Identify which cell holds the provided text, then report its [X, Y] central coordinate. 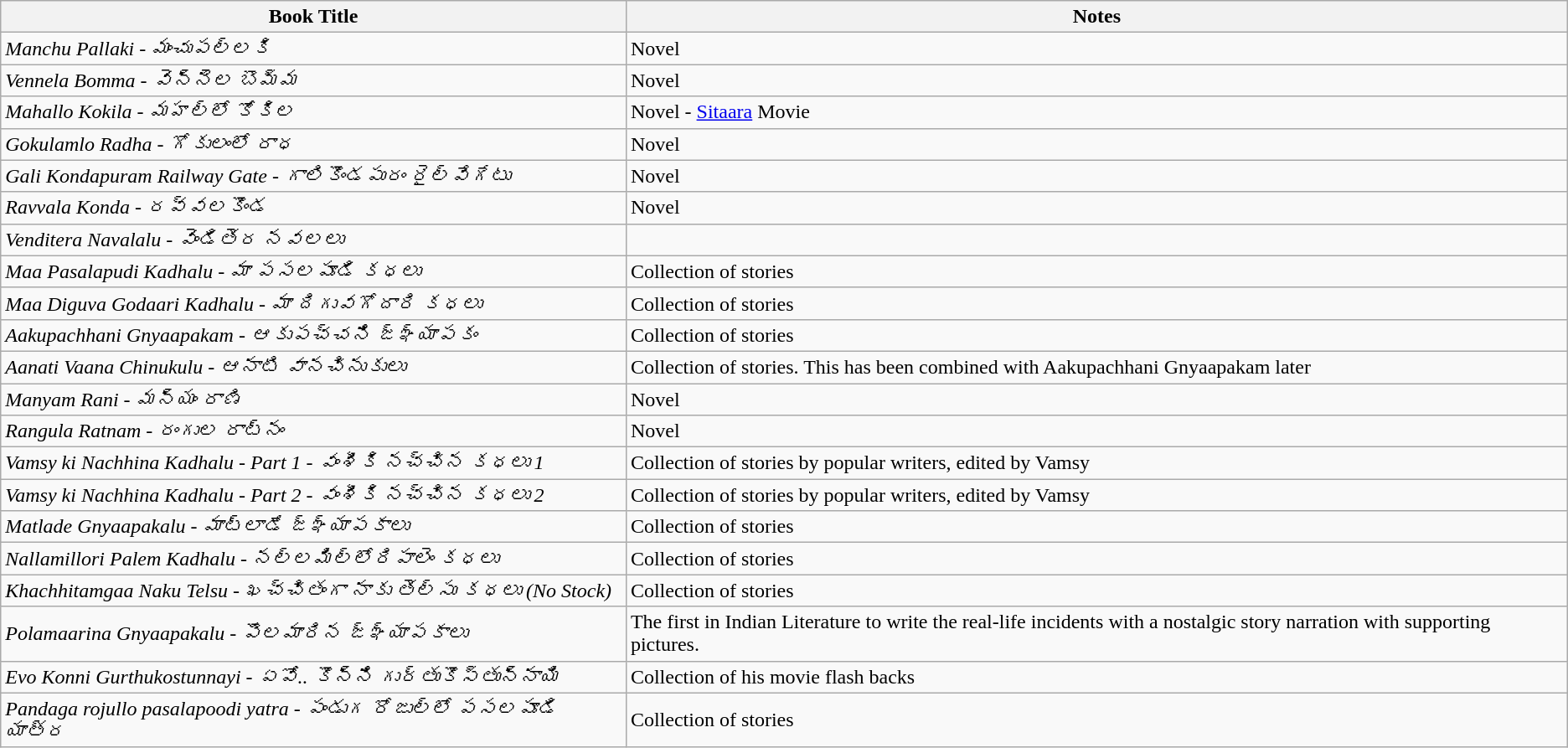
Novel - Sitaara Movie [1096, 112]
Evo Konni Gurthukostunnayi - ఏవో.. కొన్ని గుర్తుకొస్తున్నాయి [313, 677]
Polamaarina Gnyaapakalu - పొలమారిన జ్ఞ్యాపకాలు [313, 633]
Matlade Gnyaapakalu - మాట్లాడే జ్ఞ్యాపకాలు [313, 527]
Aakupachhani Gnyaapakam - ఆకుపచ్చని జ్ఞ్యాపకం [313, 335]
Collection of his movie flash backs [1096, 677]
The first in Indian Literature to write the real-life incidents with a nostalgic story narration with supporting pictures. [1096, 633]
Pandaga rojullo pasalapoodi yatra - పండుగ రోజుల్లో పసలపూడి యాత్ర [313, 720]
Khachhitamgaa Naku Telsu - ఖచ్చితంగా నాకు తెల్సు కధలు (No Stock) [313, 591]
Aanati Vaana Chinukulu - ఆనాటి వానచినుకులు [313, 367]
Maa Pasalapudi Kadhalu - మా పసలపూడి కధలు [313, 271]
Book Title [313, 17]
Notes [1096, 17]
Rangula Ratnam - రంగుల రాట్నం [313, 431]
Gokulamlo Radha - గోకులంలో రాధ [313, 144]
Nallamillori Palem Kadhalu - నల్లమిల్లోరిపాలెం కధలు [313, 559]
Gali Kondapuram Railway Gate - గాలికొండపురం రైల్వేగేటు [313, 176]
Maa Diguva Godaari Kadhalu - మా దిగువగోదారి కధలు [313, 303]
Venditera Navalalu - వెండితెర నవలలు [313, 240]
Ravvala Konda - రవ్వలకొండ [313, 208]
Manyam Rani - మన్యం రాణి [313, 400]
Vamsy ki Nachhina Kadhalu - Part 1 - వంశీకి నచ్చిన కధలు 1 [313, 463]
Mahallo Kokila - మహల్లో కోకిల [313, 112]
Collection of stories. This has been combined with Aakupachhani Gnyaapakam later [1096, 367]
Vamsy ki Nachhina Kadhalu - Part 2 - వంశీకి నచ్చిన కధలు 2 [313, 495]
Manchu Pallaki - మంచుపల్లకి [313, 49]
Vennela Bomma - వెన్నెల బొమ్మ [313, 80]
